Scan for the cell matching the given text and deliver its [x, y] coordinate at center. 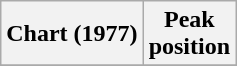
Chart (1977) [72, 34]
Peakposition [189, 34]
